Find where the given text appears and provide that cell's center as [x, y] coordinate. 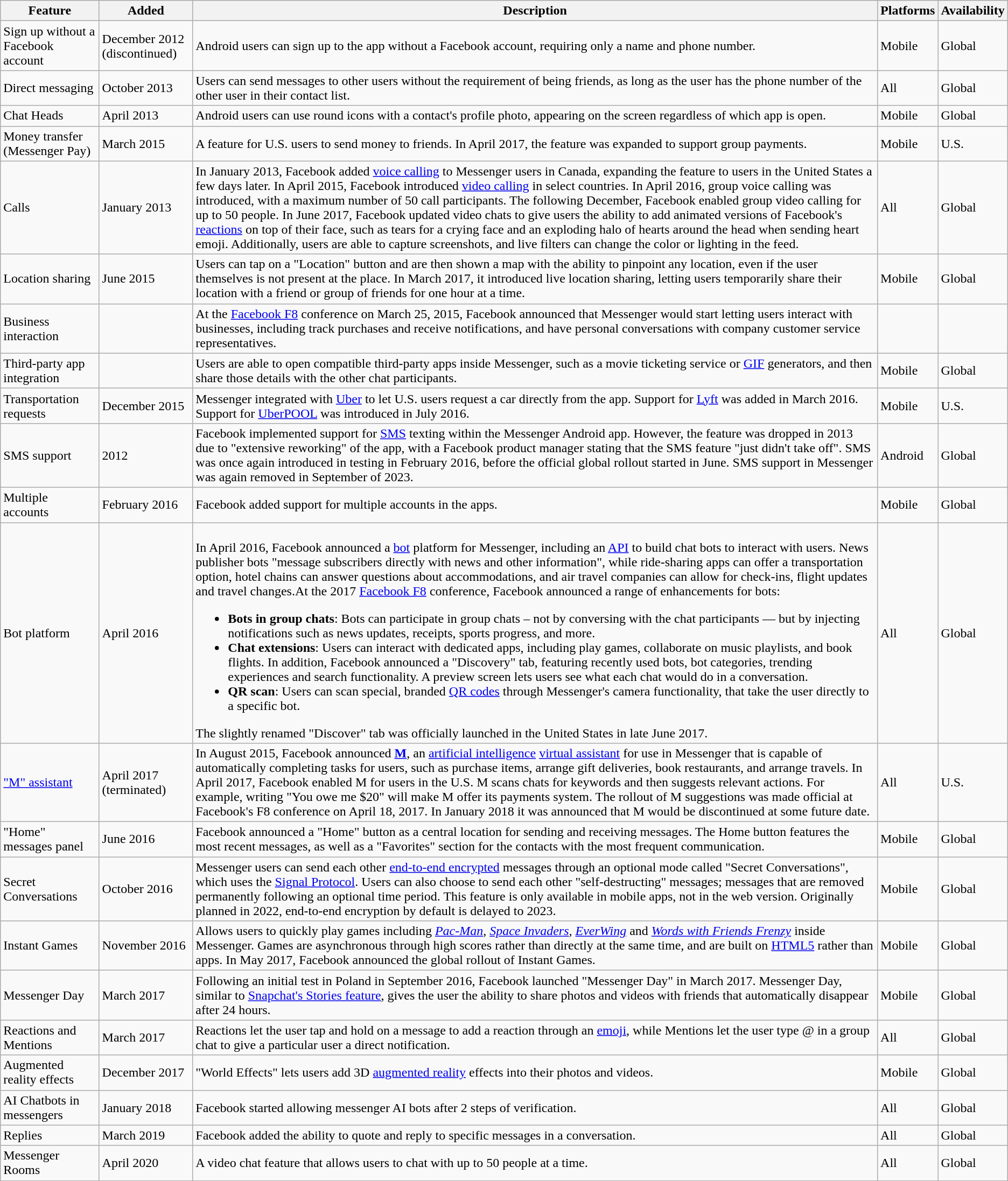
Multiple accounts [50, 505]
"World Effects" lets users add 3D augmented reality effects into their photos and videos. [535, 1072]
October 2016 [146, 889]
December 2017 [146, 1072]
December 2012 (discontinued) [146, 46]
Platforms [908, 11]
June 2016 [146, 840]
SMS support [50, 455]
AI Chatbots in messengers [50, 1108]
February 2016 [146, 505]
Availability [972, 11]
Reactions and Mentions [50, 1038]
Facebook added the ability to quote and reply to specific messages in a conversation. [535, 1135]
Secret Conversations [50, 889]
January 2018 [146, 1108]
June 2015 [146, 279]
Description [535, 11]
December 2015 [146, 406]
"M" assistant [50, 783]
March 2015 [146, 143]
Replies [50, 1135]
April 2020 [146, 1163]
Android users can sign up to the app without a Facebook account, requiring only a name and phone number. [535, 46]
Chat Heads [50, 116]
Location sharing [50, 279]
Sign up without a Facebook account [50, 46]
Direct messaging [50, 88]
Instant Games [50, 946]
Augmented reality effects [50, 1072]
November 2016 [146, 946]
Facebook added support for multiple accounts in the apps. [535, 505]
January 2013 [146, 208]
Calls [50, 208]
"Home" messages panel [50, 840]
April 2013 [146, 116]
Feature [50, 11]
April 2016 [146, 632]
Transportation requests [50, 406]
A video chat feature that allows users to chat with up to 50 people at a time. [535, 1163]
Money transfer (Messenger Pay) [50, 143]
2012 [146, 455]
April 2017 (terminated) [146, 783]
Business interaction [50, 328]
Facebook started allowing messenger AI bots after 2 steps of verification. [535, 1108]
March 2019 [146, 1135]
Messenger Day [50, 995]
Android users can use round icons with a contact's profile photo, appearing on the screen regardless of which app is open. [535, 116]
Added [146, 11]
Messenger Rooms [50, 1163]
October 2013 [146, 88]
A feature for U.S. users to send money to friends. In April 2017, the feature was expanded to support group payments. [535, 143]
Android [908, 455]
Third-party app integration [50, 370]
Bot platform [50, 632]
